From the cell containing the given text, extract its center point as [X, Y] coordinate. 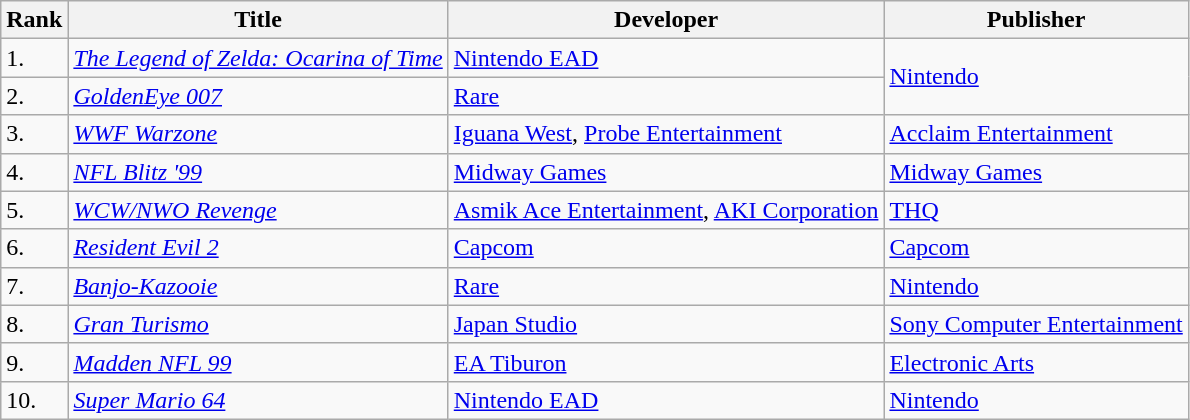
9. [34, 362]
Banjo-Kazooie [258, 286]
6. [34, 248]
Publisher [1036, 20]
Madden NFL 99 [258, 362]
Title [258, 20]
10. [34, 400]
2. [34, 96]
5. [34, 210]
8. [34, 324]
Asmik Ace Entertainment, AKI Corporation [666, 210]
Resident Evil 2 [258, 248]
EA Tiburon [666, 362]
NFL Blitz '99 [258, 172]
4. [34, 172]
The Legend of Zelda: Ocarina of Time [258, 58]
WCW/NWO Revenge [258, 210]
Japan Studio [666, 324]
Iguana West, Probe Entertainment [666, 134]
Gran Turismo [258, 324]
3. [34, 134]
Super Mario 64 [258, 400]
Acclaim Entertainment [1036, 134]
Developer [666, 20]
Electronic Arts [1036, 362]
GoldenEye 007 [258, 96]
7. [34, 286]
WWF Warzone [258, 134]
Sony Computer Entertainment [1036, 324]
1. [34, 58]
THQ [1036, 210]
Rank [34, 20]
